Find where the given text appears and provide that cell's center as (x, y) coordinate. 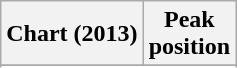
Peakposition (189, 34)
Chart (2013) (72, 34)
